Extract the (X, Y) coordinate from the center of the cell holding the provided text.  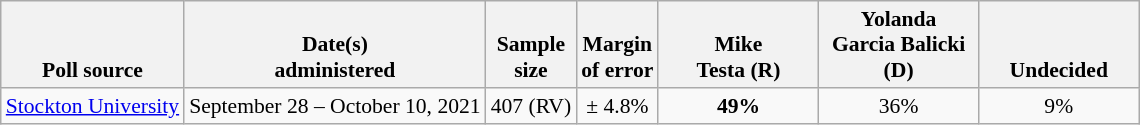
407 (RV) (532, 106)
9% (1059, 106)
September 28 – October 10, 2021 (334, 106)
Date(s)administered (334, 44)
YolandaGarcia Balicki (D) (899, 44)
Marginof error (617, 44)
± 4.8% (617, 106)
Undecided (1059, 44)
49% (738, 106)
Poll source (92, 44)
MikeTesta (R) (738, 44)
36% (899, 106)
Stockton University (92, 106)
Samplesize (532, 44)
